Scan for the cell matching the given text and deliver its (x, y) coordinate at center. 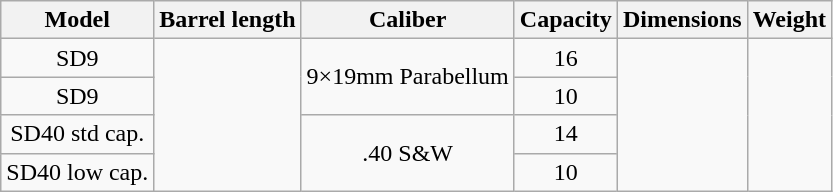
.40 S&W (408, 153)
Capacity (566, 20)
Weight (789, 20)
Dimensions (682, 20)
14 (566, 134)
Model (78, 20)
SD40 std cap. (78, 134)
Caliber (408, 20)
16 (566, 58)
9×19mm Parabellum (408, 77)
Barrel length (228, 20)
SD40 low cap. (78, 172)
